Provide the [x, y] coordinate of the cell's center where the given text is located.  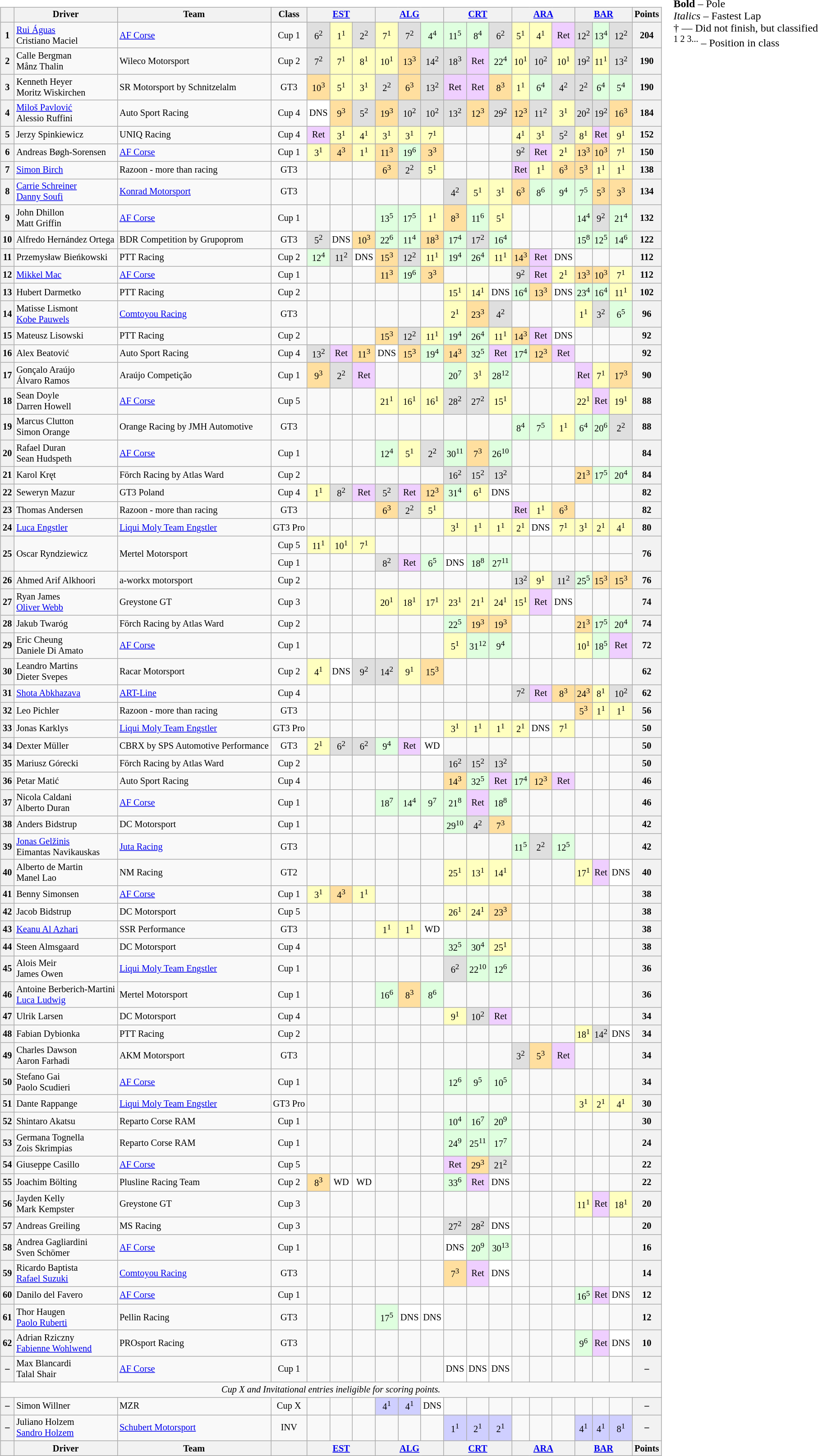
6 [7, 152]
Karol Kręt [66, 475]
47 [7, 1016]
3 [7, 87]
Racar Motorsport [194, 672]
Pellin Racing [194, 1317]
225 [455, 624]
NM Racing [194, 873]
CBRX by SPS Automotive Performance [194, 746]
INV [289, 1428]
172 [478, 240]
13 [7, 292]
Andreas Greiling [66, 1226]
BDR Competition by Grupoprom [194, 240]
Calle Bergman Månz Thalin [66, 61]
2610 [501, 453]
Nicola Caldani Alberto Duran [66, 803]
Alberto de Martin Manel Lao [66, 873]
Adrian Rziczny Fabienne Wohlwend [66, 1343]
158 [584, 240]
2711 [501, 563]
Rui Águas Cristiano Maciel [66, 35]
138 [647, 170]
28 [7, 624]
29 [7, 646]
166 [386, 995]
146 [621, 240]
8 [7, 192]
UNIQ Racing [194, 135]
Juta Racing [194, 847]
Shintaro Akatsu [66, 1122]
Ricardo Baptista Rafael Suzuki [66, 1273]
Jayden Kelly Mark Kempster [66, 1204]
4 [7, 113]
Luca Engstler [66, 527]
207 [455, 375]
48 [7, 1034]
Sean Doyle Darren Howell [66, 401]
336 [455, 1182]
GT3 Poland [194, 492]
243 [584, 693]
Fabian Dybionka [66, 1034]
177 [501, 1143]
97 [432, 803]
Giuseppe Casillo [66, 1165]
19 [7, 427]
AKM Motorsport [194, 1056]
304 [478, 947]
80 [647, 527]
Leandro Martins Dieter Svepes [66, 672]
255 [584, 581]
Benny Simonsen [66, 894]
2812 [501, 375]
Germana Tognella Zois Skrimpias [66, 1143]
Simon Willner [66, 1406]
Juliano Holzem Sandro Holzem [66, 1428]
3013 [501, 1248]
231 [455, 602]
226 [386, 240]
Orange Racing by JMH Automotive [194, 427]
Mateusz Lisowski [66, 336]
Schubert Motorsport [194, 1428]
104 [455, 1122]
2 [7, 61]
Steen Almsgaard [66, 947]
Araújo Competição [194, 375]
3011 [455, 453]
293 [478, 1165]
26 [7, 581]
3112 [478, 646]
Shota Abkhazava [66, 693]
Danilo del Favero [66, 1296]
15 [7, 336]
17 [7, 375]
167 [478, 1122]
39 [7, 847]
Jonas Gelžinis Eimantas Navikauskas [66, 847]
2210 [478, 969]
184 [647, 113]
Petar Matić [66, 781]
Dexter Müller [66, 746]
Ryan James Oliver Webb [66, 602]
191 [621, 401]
114 [409, 240]
Oscar Ryndziewicz [66, 554]
214 [621, 218]
Max Blancardi Talal Shair [66, 1369]
5 [7, 135]
57 [7, 1226]
131 [478, 873]
105 [501, 1082]
2511 [478, 1143]
MS Racing [194, 1226]
Hubert Darmetko [66, 292]
Joachim Bölting [66, 1182]
Kenneth Heyer Moritz Wiskirchen [66, 87]
Wileco Motorsport [194, 61]
173 [621, 375]
Cup X [289, 1406]
25 [7, 554]
35 [7, 764]
Class [289, 15]
Alois Meir James Owen [66, 969]
PROsport Racing [194, 1343]
Mariusz Górecki [66, 764]
60 [7, 1296]
Simon Birch [66, 170]
Thomas Andersen [66, 510]
314 [455, 492]
Gonçalo Araújo Álvaro Ramos [66, 375]
Jerzy Spinkiewicz [66, 135]
261 [455, 911]
Andreas Bøgh-Sorensen [66, 152]
SR Motorsport by Schnitzelalm [194, 87]
135 [386, 218]
187 [386, 803]
Antoine Berberich-Martini Luca Ludwig [66, 995]
Charles Dawson Aaron Farhadi [66, 1056]
Stefano Gai Paolo Scudieri [66, 1082]
2910 [455, 825]
Dante Rappange [66, 1103]
Rafael Duran Sean Hudspeth [66, 453]
234 [584, 292]
Keanu Al Azhari [66, 929]
Anders Bidstrup [66, 825]
Ulrik Larsen [66, 1016]
Jonas Karklys [66, 728]
Mikkel Mac [66, 275]
ART-Line [194, 693]
202 [584, 113]
163 [621, 113]
Eric Cheung Daniele Di Amato [66, 646]
201 [386, 602]
Marcus Clutton Simon Orange [66, 427]
55 [7, 1182]
a-workx motorsport [194, 581]
Andrea Gagliardini Sven Schömer [66, 1248]
SSR Performance [194, 929]
Matisse Lismont Kobe Pauwels [66, 314]
27 [7, 602]
58 [7, 1248]
59 [7, 1273]
Leo Pichler [66, 711]
John Dhillon Matt Griffin [66, 218]
185 [601, 646]
Miloš Pavlović Alessio Ruffini [66, 113]
23 [7, 510]
218 [455, 803]
Plusline Racing Team [194, 1182]
95 [478, 1082]
206 [601, 427]
1 [7, 35]
9 [7, 218]
45 [7, 969]
Seweryn Mazur [66, 492]
Alex Beatović [66, 353]
116 [478, 218]
GT2 [289, 873]
221 [584, 401]
90 [647, 375]
MZR [194, 1406]
Alfredo Hernández Ortega [66, 240]
Jakub Twaróg [66, 624]
292 [501, 113]
249 [455, 1143]
224 [501, 61]
165 [584, 1296]
150 [647, 152]
Jacob Bidstrup [66, 911]
7 [7, 170]
Carrie Schreiner Danny Soufi [66, 192]
18 [7, 401]
Konrad Motorsport [194, 192]
49 [7, 1056]
212 [501, 1165]
Cup X and Invitational entries ineligible for scoring points. [331, 1390]
37 [7, 803]
Przemysław Bieńkowski [66, 257]
Thor Haugen Paolo Ruberti [66, 1317]
Ahmed Arif Alkhoori [66, 581]
